Return [x, y] of the center of cell containing provided text 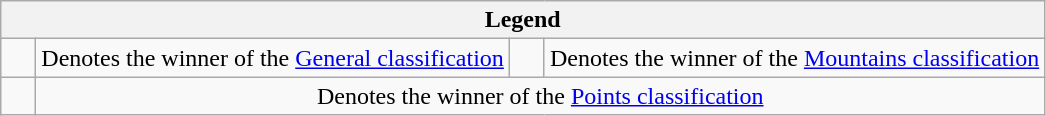
Legend [523, 20]
Denotes the winner of the Points classification [540, 96]
Denotes the winner of the Mountains classification [794, 58]
Denotes the winner of the General classification [273, 58]
